Output the (x, y) coordinate of the center of the cell containing the given text.  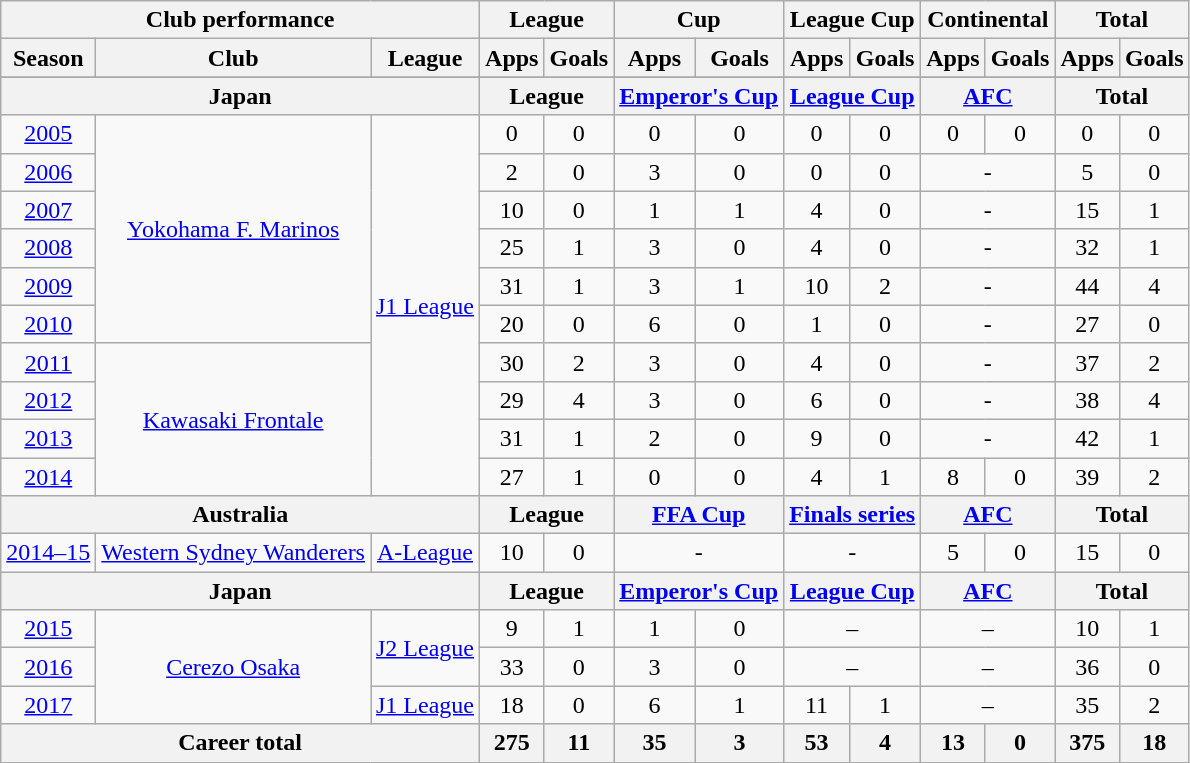
2008 (48, 248)
33 (512, 667)
8 (953, 477)
Club performance (240, 20)
2014–15 (48, 553)
2009 (48, 286)
37 (1087, 362)
2015 (48, 629)
2007 (48, 210)
53 (817, 743)
Finals series (852, 515)
13 (953, 743)
25 (512, 248)
Cerezo Osaka (234, 667)
2013 (48, 438)
38 (1087, 400)
Australia (240, 515)
2012 (48, 400)
20 (512, 324)
Western Sydney Wanderers (234, 553)
2014 (48, 477)
Kawasaki Frontale (234, 419)
29 (512, 400)
275 (512, 743)
2016 (48, 667)
32 (1087, 248)
30 (512, 362)
A-League (424, 553)
39 (1087, 477)
Career total (240, 743)
2017 (48, 705)
44 (1087, 286)
2006 (48, 172)
42 (1087, 438)
Yokohama F. Marinos (234, 229)
J2 League (424, 648)
2011 (48, 362)
FFA Cup (699, 515)
2005 (48, 134)
Season (48, 58)
2010 (48, 324)
Cup (699, 20)
Continental (988, 20)
375 (1087, 743)
36 (1087, 667)
Club (234, 58)
